Locate the cell with the specified text and output its [X, Y] center coordinate. 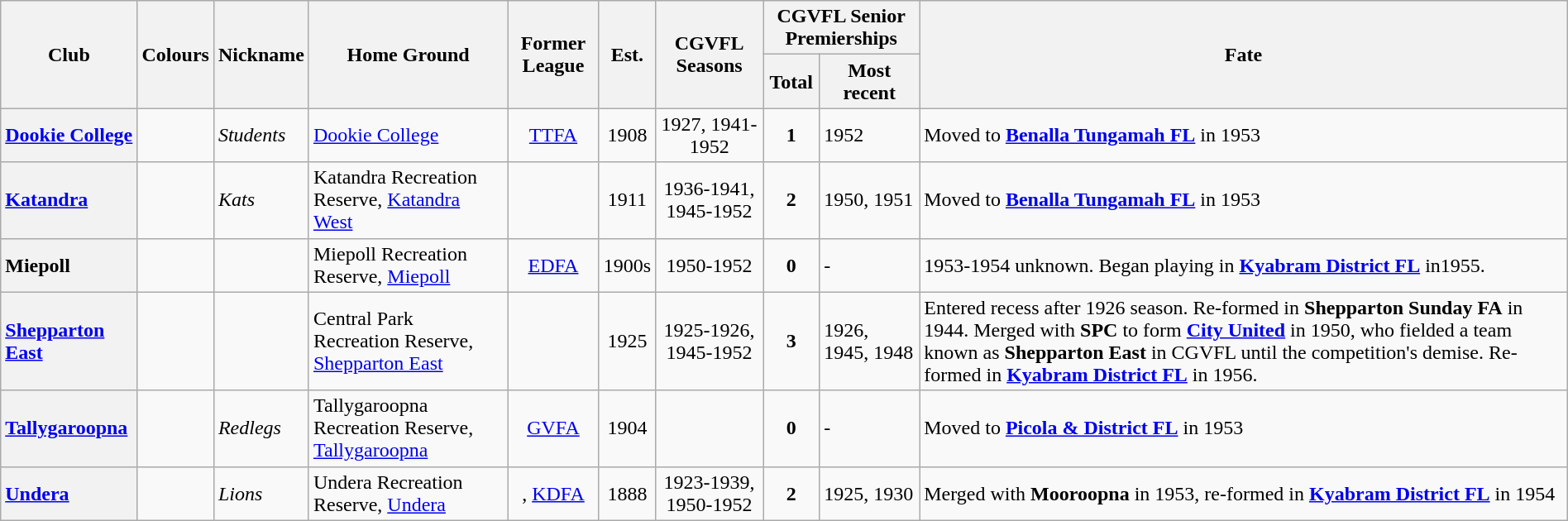
3 [791, 341]
Shepparton East [69, 341]
Home Ground [408, 55]
Undera [69, 493]
Students [261, 136]
Kats [261, 200]
1923-1939, 1950-1952 [710, 493]
Fate [1244, 55]
1925 [627, 341]
1911 [627, 200]
EDFA [554, 265]
Nickname [261, 55]
1926, 1945, 1948 [870, 341]
1950-1952 [710, 265]
1952 [870, 136]
1925-1926, 1945-1952 [710, 341]
, KDFA [554, 493]
Katandra Recreation Reserve, Katandra West [408, 200]
TTFA [554, 136]
Merged with Mooroopna in 1953, re-formed in Kyabram District FL in 1954 [1244, 493]
1936-1941, 1945-1952 [710, 200]
Total [791, 81]
1953-1954 unknown. Began playing in Kyabram District FL in1955. [1244, 265]
1888 [627, 493]
Tallygaroopna Recreation Reserve, Tallygaroopna [408, 428]
GVFA [554, 428]
CGVFL Senior Premierships [842, 28]
Lions [261, 493]
1900s [627, 265]
1927, 1941-1952 [710, 136]
1925, 1930 [870, 493]
Undera Recreation Reserve, Undera [408, 493]
Miepoll Recreation Reserve, Miepoll [408, 265]
Miepoll [69, 265]
CGVFL Seasons [710, 55]
Colours [175, 55]
1 [791, 136]
1950, 1951 [870, 200]
Redlegs [261, 428]
Club [69, 55]
Most recent [870, 81]
1908 [627, 136]
1904 [627, 428]
Est. [627, 55]
Former League [554, 55]
Moved to Picola & District FL in 1953 [1244, 428]
Katandra [69, 200]
Central Park Recreation Reserve, Shepparton East [408, 341]
Tallygaroopna [69, 428]
